Return the (x, y) coordinate for the center point of the cell that contains the specified text.  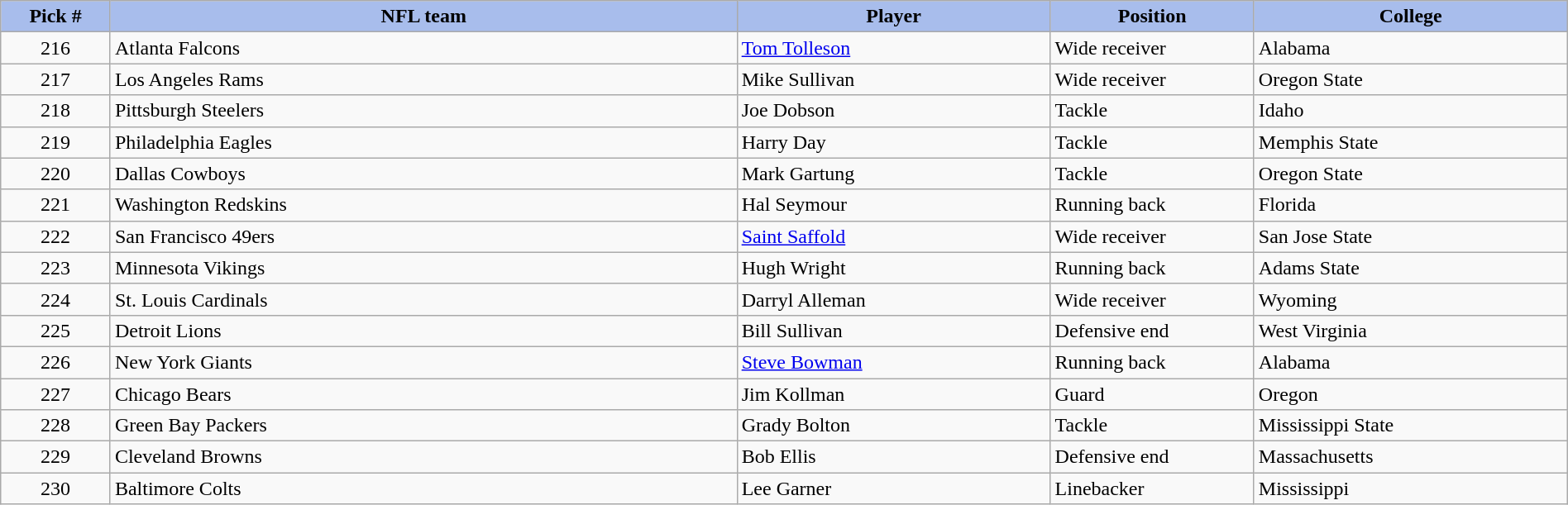
229 (56, 457)
Grady Bolton (893, 426)
Minnesota Vikings (423, 268)
Steve Bowman (893, 362)
Philadelphia Eagles (423, 142)
Baltimore Colts (423, 488)
Florida (1411, 205)
Cleveland Browns (423, 457)
Adams State (1411, 268)
Mississippi State (1411, 426)
228 (56, 426)
Chicago Bears (423, 394)
Guard (1152, 394)
222 (56, 236)
New York Giants (423, 362)
225 (56, 331)
Pick # (56, 17)
Lee Garner (893, 488)
Green Bay Packers (423, 426)
220 (56, 174)
West Virginia (1411, 331)
Jim Kollman (893, 394)
216 (56, 48)
217 (56, 79)
Dallas Cowboys (423, 174)
224 (56, 299)
Detroit Lions (423, 331)
Massachusetts (1411, 457)
Tom Tolleson (893, 48)
Linebacker (1152, 488)
Oregon (1411, 394)
Position (1152, 17)
NFL team (423, 17)
Player (893, 17)
Mike Sullivan (893, 79)
Wyoming (1411, 299)
Mark Gartung (893, 174)
Los Angeles Rams (423, 79)
Atlanta Falcons (423, 48)
218 (56, 111)
Hugh Wright (893, 268)
223 (56, 268)
San Francisco 49ers (423, 236)
Washington Redskins (423, 205)
Mississippi (1411, 488)
Hal Seymour (893, 205)
221 (56, 205)
College (1411, 17)
Pittsburgh Steelers (423, 111)
St. Louis Cardinals (423, 299)
Idaho (1411, 111)
Joe Dobson (893, 111)
Bob Ellis (893, 457)
226 (56, 362)
San Jose State (1411, 236)
Harry Day (893, 142)
Saint Saffold (893, 236)
230 (56, 488)
227 (56, 394)
219 (56, 142)
Bill Sullivan (893, 331)
Darryl Alleman (893, 299)
Memphis State (1411, 142)
